Find where the given text appears and provide that cell's center as [x, y] coordinate. 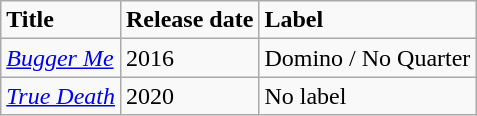
No label [368, 96]
Label [368, 20]
Domino / No Quarter [368, 58]
Release date [189, 20]
Title [61, 20]
2020 [189, 96]
2016 [189, 58]
True Death [61, 96]
Bugger Me [61, 58]
